Locate the cell with the specified text and output its (x, y) center coordinate. 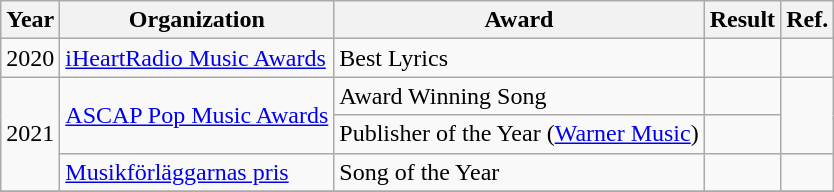
Organization (197, 20)
2021 (30, 134)
Ref. (808, 20)
ASCAP Pop Music Awards (197, 115)
2020 (30, 58)
Musikförläggarnas pris (197, 172)
Result (742, 20)
Award Winning Song (519, 96)
Year (30, 20)
Song of the Year (519, 172)
Publisher of the Year (Warner Music) (519, 134)
iHeartRadio Music Awards (197, 58)
Award (519, 20)
Best Lyrics (519, 58)
